Detect which cell encompasses the target text, then output its [x, y] center coordinate. 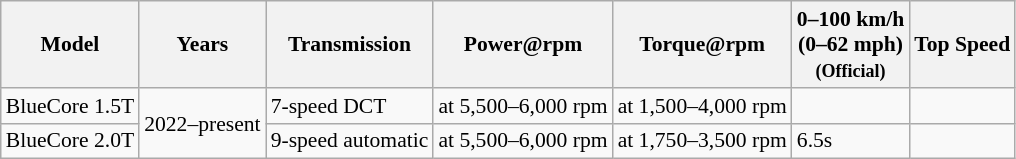
9-speed automatic [350, 141]
6.5s [850, 141]
2022–present [202, 124]
at 1,750–3,500 rpm [702, 141]
Power@rpm [522, 44]
Model [70, 44]
Transmission [350, 44]
at 1,500–4,000 rpm [702, 106]
Years [202, 44]
7-speed DCT [350, 106]
BlueCore 2.0T [70, 141]
0–100 km/h(0–62 mph)(Official) [850, 44]
Top Speed [962, 44]
BlueCore 1.5T [70, 106]
Torque@rpm [702, 44]
